Search for the cell housing the specified text and yield its (X, Y) center coordinate. 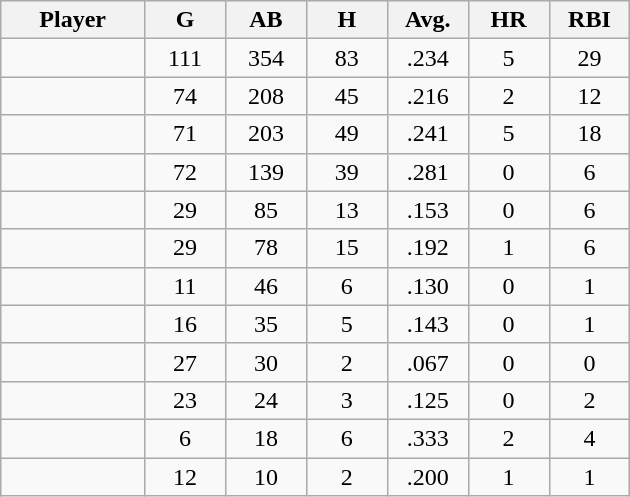
23 (186, 400)
Avg. (428, 20)
.200 (428, 477)
HR (508, 20)
.143 (428, 324)
49 (346, 134)
111 (186, 58)
3 (346, 400)
RBI (590, 20)
.192 (428, 248)
30 (266, 362)
.333 (428, 438)
15 (346, 248)
.216 (428, 96)
.234 (428, 58)
203 (266, 134)
16 (186, 324)
71 (186, 134)
10 (266, 477)
85 (266, 210)
.125 (428, 400)
35 (266, 324)
24 (266, 400)
.130 (428, 286)
208 (266, 96)
139 (266, 172)
H (346, 20)
72 (186, 172)
4 (590, 438)
.153 (428, 210)
.067 (428, 362)
13 (346, 210)
46 (266, 286)
83 (346, 58)
G (186, 20)
Player (73, 20)
.281 (428, 172)
45 (346, 96)
78 (266, 248)
11 (186, 286)
74 (186, 96)
27 (186, 362)
39 (346, 172)
354 (266, 58)
AB (266, 20)
.241 (428, 134)
